Search for the cell housing the specified text and yield its (x, y) center coordinate. 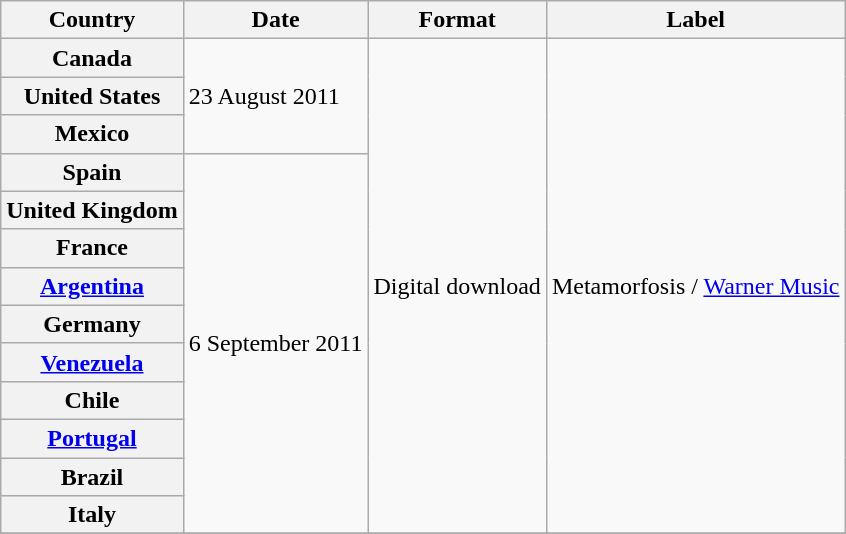
Portugal (92, 438)
Metamorfosis / Warner Music (696, 286)
Argentina (92, 286)
6 September 2011 (276, 344)
Mexico (92, 134)
Digital download (457, 286)
France (92, 248)
Format (457, 20)
23 August 2011 (276, 96)
United States (92, 96)
United Kingdom (92, 210)
Country (92, 20)
Chile (92, 400)
Venezuela (92, 362)
Date (276, 20)
Germany (92, 324)
Canada (92, 58)
Italy (92, 515)
Label (696, 20)
Brazil (92, 477)
Spain (92, 172)
